From the cell containing the given text, extract its center point as (X, Y) coordinate. 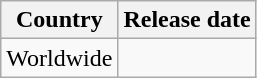
Release date (187, 20)
Worldwide (60, 58)
Country (60, 20)
